Return [X, Y] of the center of cell containing provided text 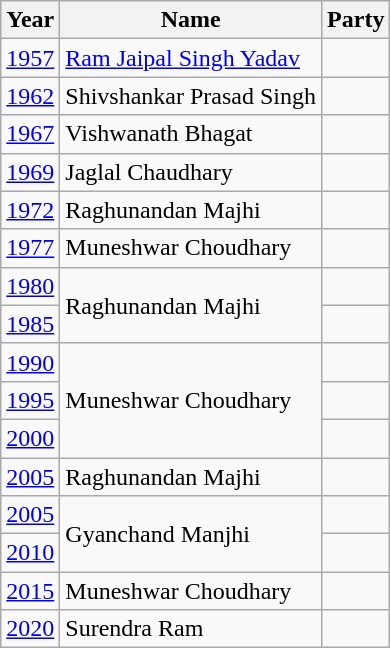
1995 [30, 400]
Surendra Ram [191, 629]
1985 [30, 324]
Year [30, 20]
1967 [30, 134]
2010 [30, 553]
1980 [30, 286]
2020 [30, 629]
Shivshankar Prasad Singh [191, 96]
Gyanchand Manjhi [191, 534]
Ram Jaipal Singh Yadav [191, 58]
2000 [30, 438]
Jaglal Chaudhary [191, 172]
1957 [30, 58]
1962 [30, 96]
Party [356, 20]
1972 [30, 210]
Name [191, 20]
1977 [30, 248]
2015 [30, 591]
1969 [30, 172]
1990 [30, 362]
Vishwanath Bhagat [191, 134]
